Extract the (X, Y) coordinate from the center of the cell holding the provided text.  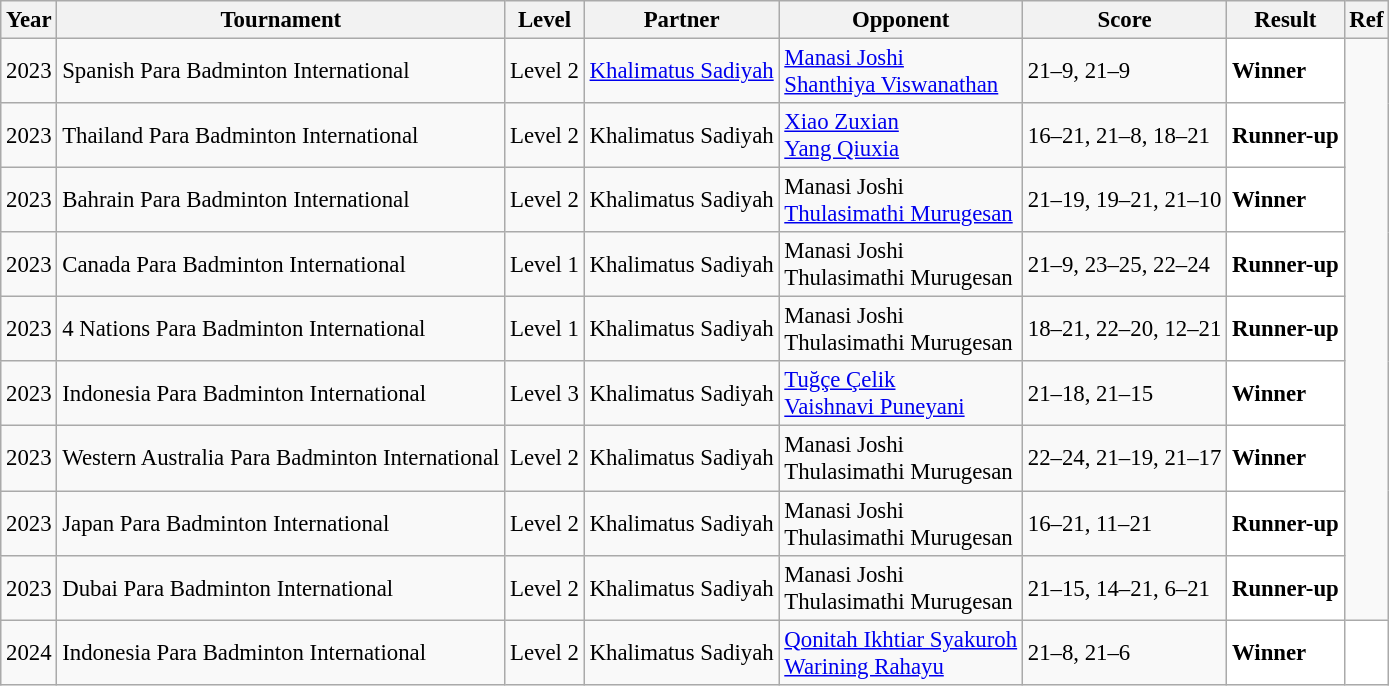
Canada Para Badminton International (281, 264)
Thailand Para Badminton International (281, 136)
16–21, 11–21 (1124, 524)
21–9, 21–9 (1124, 72)
16–21, 21–8, 18–21 (1124, 136)
2024 (29, 652)
Spanish Para Badminton International (281, 72)
Result (1286, 20)
22–24, 21–19, 21–17 (1124, 458)
Western Australia Para Badminton International (281, 458)
4 Nations Para Badminton International (281, 330)
Tuğçe Çelik Vaishnavi Puneyani (900, 394)
Level 3 (545, 394)
21–8, 21–6 (1124, 652)
Manasi Joshi Shanthiya Viswanathan (900, 72)
Bahrain Para Badminton International (281, 200)
Level (545, 20)
18–21, 22–20, 12–21 (1124, 330)
Year (29, 20)
21–15, 14–21, 6–21 (1124, 588)
Dubai Para Badminton International (281, 588)
21–9, 23–25, 22–24 (1124, 264)
Partner (682, 20)
Ref (1366, 20)
Xiao Zuxian Yang Qiuxia (900, 136)
Japan Para Badminton International (281, 524)
Qonitah Ikhtiar Syakuroh Warining Rahayu (900, 652)
21–19, 19–21, 21–10 (1124, 200)
Score (1124, 20)
Tournament (281, 20)
Opponent (900, 20)
21–18, 21–15 (1124, 394)
